Capture the cell that displays the provided text and extract its [X, Y] central coordinate. 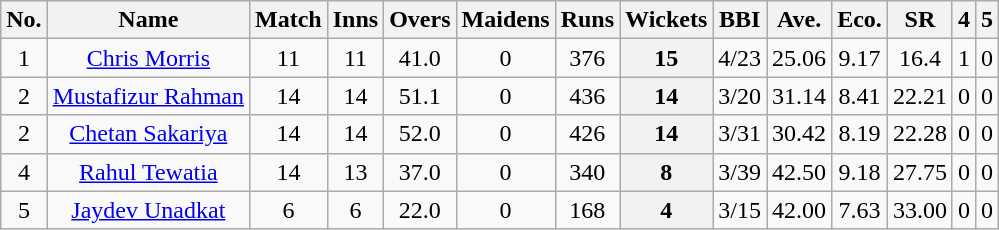
7.63 [860, 210]
Overs [420, 20]
Rahul Tewatia [148, 172]
22.28 [920, 134]
Chetan Sakariya [148, 134]
168 [587, 210]
Name [148, 20]
BBI [740, 20]
27.75 [920, 172]
3/15 [740, 210]
42.00 [800, 210]
13 [355, 172]
15 [666, 58]
22.21 [920, 96]
8 [666, 172]
8.19 [860, 134]
Chris Morris [148, 58]
52.0 [420, 134]
8.41 [860, 96]
51.1 [420, 96]
42.50 [800, 172]
22.0 [420, 210]
No. [24, 20]
4/23 [740, 58]
Eco. [860, 20]
Wickets [666, 20]
37.0 [420, 172]
376 [587, 58]
Maidens [506, 20]
Jaydev Unadkat [148, 210]
3/20 [740, 96]
9.17 [860, 58]
33.00 [920, 210]
Runs [587, 20]
41.0 [420, 58]
9.18 [860, 172]
31.14 [800, 96]
Match [289, 20]
16.4 [920, 58]
436 [587, 96]
Mustafizur Rahman [148, 96]
Ave. [800, 20]
3/39 [740, 172]
30.42 [800, 134]
340 [587, 172]
SR [920, 20]
Inns [355, 20]
3/31 [740, 134]
426 [587, 134]
25.06 [800, 58]
